From the cell containing the given text, extract its center point as [x, y] coordinate. 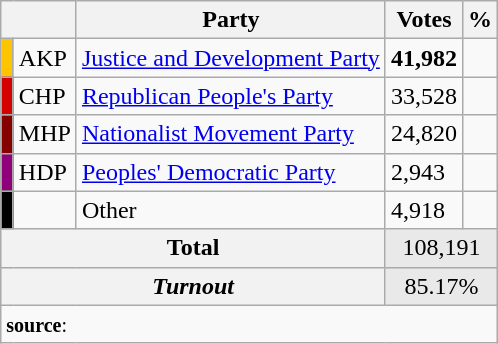
85.17% [441, 286]
Votes [424, 20]
108,191 [441, 248]
% [480, 20]
Party [230, 20]
Nationalist Movement Party [230, 134]
CHP [44, 96]
HDP [44, 172]
33,528 [424, 96]
Republican People's Party [230, 96]
Other [230, 210]
Justice and Development Party [230, 58]
MHP [44, 134]
AKP [44, 58]
24,820 [424, 134]
2,943 [424, 172]
source: [250, 324]
4,918 [424, 210]
Turnout [194, 286]
41,982 [424, 58]
Peoples' Democratic Party [230, 172]
Total [194, 248]
